Find where the given text appears and provide that cell's center as (x, y) coordinate. 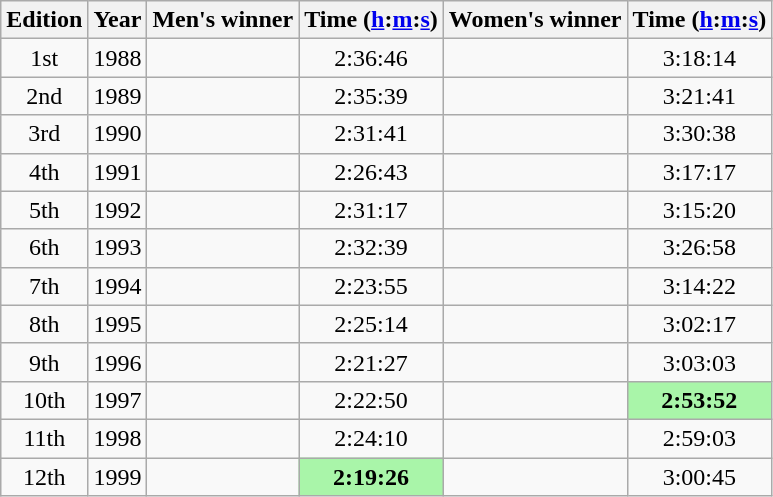
2:21:27 (372, 362)
Edition (44, 20)
1992 (118, 210)
10th (44, 400)
Men's winner (223, 20)
2:35:39 (372, 96)
1994 (118, 286)
1988 (118, 58)
1990 (118, 134)
5th (44, 210)
1995 (118, 324)
2:22:50 (372, 400)
Women's winner (535, 20)
2:23:55 (372, 286)
2:26:43 (372, 172)
3:21:41 (700, 96)
3:30:38 (700, 134)
3rd (44, 134)
12th (44, 477)
2:31:41 (372, 134)
2:25:14 (372, 324)
2:59:03 (700, 438)
8th (44, 324)
2:24:10 (372, 438)
1993 (118, 248)
1999 (118, 477)
Year (118, 20)
3:26:58 (700, 248)
2:32:39 (372, 248)
4th (44, 172)
11th (44, 438)
2nd (44, 96)
2:36:46 (372, 58)
3:00:45 (700, 477)
2:53:52 (700, 400)
3:18:14 (700, 58)
1998 (118, 438)
1989 (118, 96)
2:19:26 (372, 477)
6th (44, 248)
3:14:22 (700, 286)
3:02:17 (700, 324)
3:03:03 (700, 362)
1996 (118, 362)
3:17:17 (700, 172)
1st (44, 58)
7th (44, 286)
2:31:17 (372, 210)
9th (44, 362)
1991 (118, 172)
1997 (118, 400)
3:15:20 (700, 210)
